Capture the cell that displays the provided text and extract its [X, Y] central coordinate. 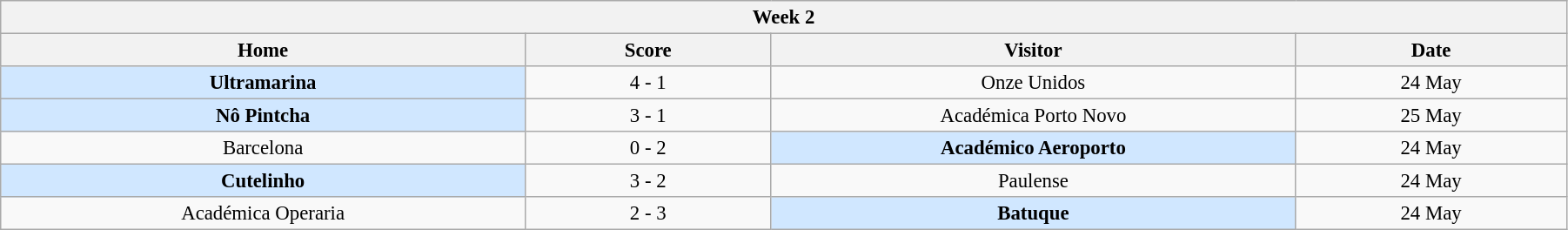
Barcelona [263, 148]
Onze Unidos [1034, 83]
Home [263, 51]
Nô Pintcha [263, 116]
Académica Porto Novo [1034, 116]
Score [647, 51]
3 - 1 [647, 116]
3 - 2 [647, 181]
2 - 3 [647, 213]
0 - 2 [647, 148]
Paulense [1034, 181]
4 - 1 [647, 83]
Date [1431, 51]
Visitor [1034, 51]
Académico Aeroporto [1034, 148]
Cutelinho [263, 181]
Académica Operaria [263, 213]
Ultramarina [263, 83]
Batuque [1034, 213]
25 May [1431, 116]
Week 2 [784, 17]
